Pinpoint the cell where the given text exists, returning its (x, y) midpoint coordinate. 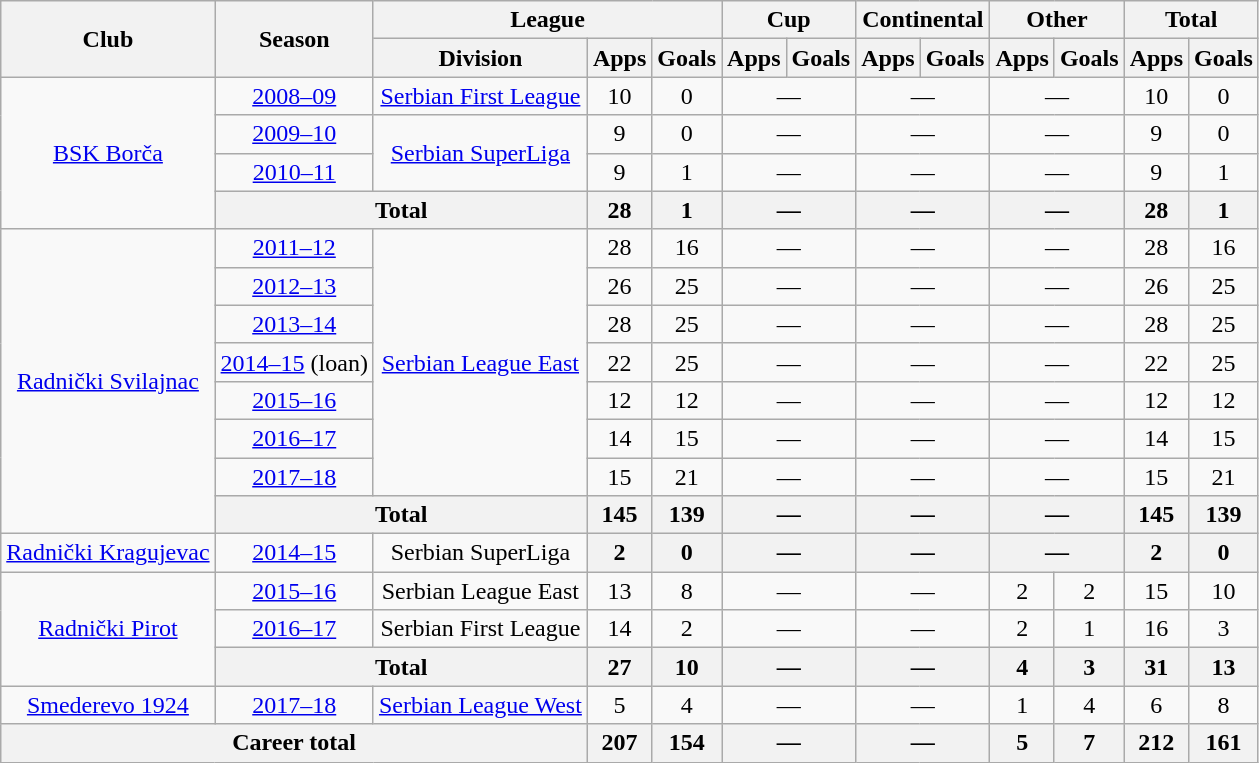
2013–14 (294, 324)
League (547, 20)
161 (1224, 743)
Other (1057, 20)
7 (1089, 743)
2012–13 (294, 286)
2014–15 (294, 553)
31 (1156, 667)
Smederevo 1924 (108, 705)
Serbian League West (480, 705)
27 (619, 667)
Club (108, 39)
BSK Borča (108, 153)
2010–11 (294, 172)
Radnički Svilajnac (108, 381)
2011–12 (294, 248)
2008–09 (294, 96)
6 (1156, 705)
Division (480, 58)
2014–15 (loan) (294, 362)
2009–10 (294, 134)
Radnički Kragujevac (108, 553)
212 (1156, 743)
Continental (923, 20)
Radnički Pirot (108, 629)
154 (687, 743)
Cup (789, 20)
207 (619, 743)
Season (294, 39)
Career total (294, 743)
